From the cell containing the given text, extract its center point as [x, y] coordinate. 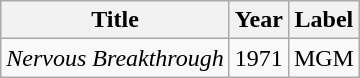
MGM [324, 58]
Label [324, 20]
1971 [258, 58]
Title [116, 20]
Year [258, 20]
Nervous Breakthrough [116, 58]
